Extract the [X, Y] coordinate from the center of the cell holding the provided text.  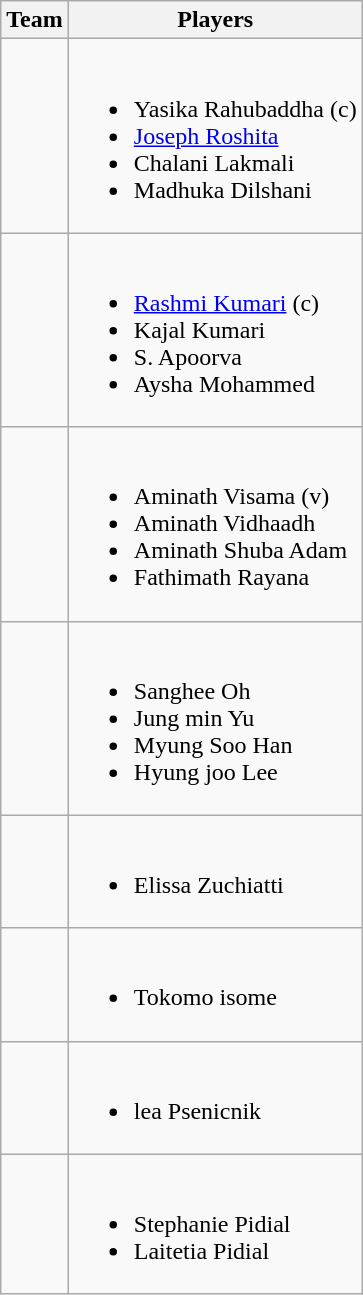
lea Psenicnik [215, 1098]
Stephanie PidialLaitetia Pidial [215, 1224]
Aminath Visama (v)Aminath VidhaadhAminath Shuba AdamFathimath Rayana [215, 524]
Team [35, 20]
Yasika Rahubaddha (c)Joseph RoshitaChalani LakmaliMadhuka Dilshani [215, 136]
Elissa Zuchiatti [215, 872]
Sanghee OhJung min YuMyung Soo HanHyung joo Lee [215, 718]
Rashmi Kumari (c)Kajal KumariS. ApoorvaAysha Mohammed [215, 330]
Players [215, 20]
Tokomo isome [215, 984]
